From the cell containing the given text, extract its center point as [x, y] coordinate. 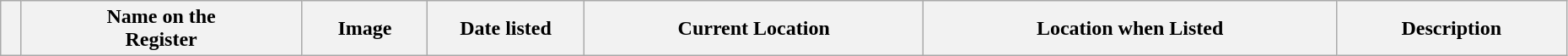
Image [364, 29]
Name on theRegister [161, 29]
Location when Listed [1130, 29]
Current Location [754, 29]
Description [1451, 29]
Date listed [506, 29]
